Output the [x, y] coordinate of the center of the cell containing the given text.  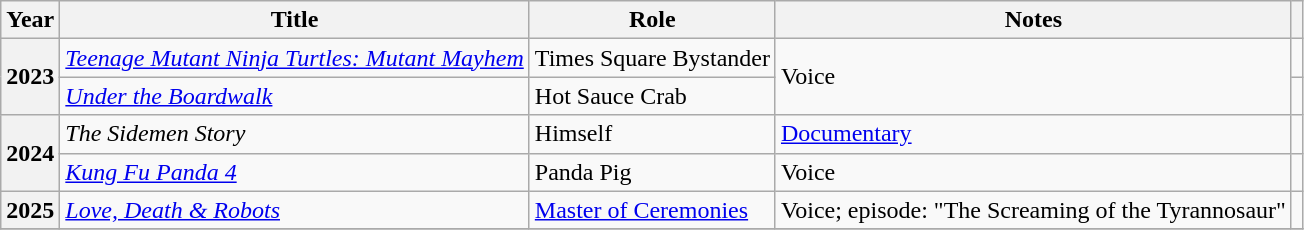
Hot Sauce Crab [652, 96]
Times Square Bystander [652, 58]
Voice; episode: "The Screaming of the Tyrannosaur" [1033, 210]
2025 [30, 210]
2024 [30, 153]
Year [30, 20]
The Sidemen Story [294, 134]
Documentary [1033, 134]
Panda Pig [652, 172]
Teenage Mutant Ninja Turtles: Mutant Mayhem [294, 58]
Himself [652, 134]
Kung Fu Panda 4 [294, 172]
Role [652, 20]
Master of Ceremonies [652, 210]
Notes [1033, 20]
2023 [30, 77]
Under the Boardwalk [294, 96]
Love, Death & Robots [294, 210]
Title [294, 20]
